From the cell containing the given text, extract its center point as (X, Y) coordinate. 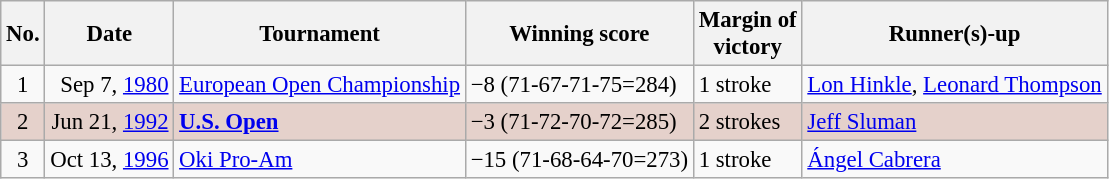
Ángel Cabrera (954, 160)
Runner(s)-up (954, 34)
3 (23, 160)
European Open Championship (320, 85)
U.S. Open (320, 122)
−15 (71-68-64-70=273) (579, 160)
−8 (71-67-71-75=284) (579, 85)
Jun 21, 1992 (110, 122)
Lon Hinkle, Leonard Thompson (954, 85)
2 strokes (748, 122)
2 (23, 122)
No. (23, 34)
Tournament (320, 34)
−3 (71-72-70-72=285) (579, 122)
Margin ofvictory (748, 34)
Winning score (579, 34)
1 (23, 85)
Date (110, 34)
Oct 13, 1996 (110, 160)
Jeff Sluman (954, 122)
Sep 7, 1980 (110, 85)
Oki Pro-Am (320, 160)
